From the cell containing the given text, extract its center point as (x, y) coordinate. 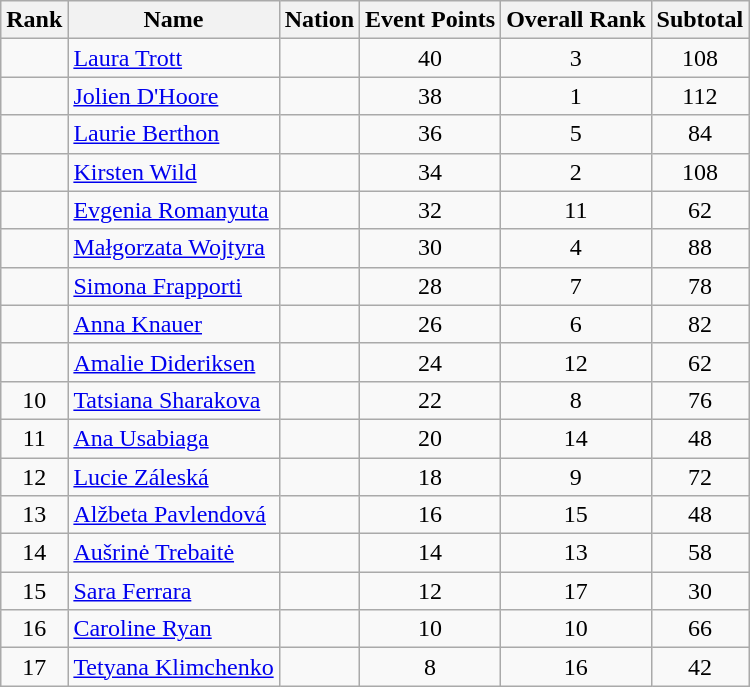
82 (700, 324)
6 (576, 324)
42 (700, 667)
Aušrinė Trebaitė (174, 553)
Event Points (430, 20)
Alžbeta Pavlendová (174, 515)
24 (430, 362)
5 (576, 134)
84 (700, 134)
Anna Knauer (174, 324)
32 (430, 210)
7 (576, 286)
34 (430, 172)
78 (700, 286)
Name (174, 20)
Małgorzata Wojtyra (174, 248)
Nation (319, 20)
26 (430, 324)
112 (700, 96)
Simona Frapporti (174, 286)
9 (576, 477)
Kirsten Wild (174, 172)
Overall Rank (576, 20)
3 (576, 58)
18 (430, 477)
38 (430, 96)
88 (700, 248)
Laurie Berthon (174, 134)
Ana Usabiaga (174, 438)
Tatsiana Sharakova (174, 400)
1 (576, 96)
Subtotal (700, 20)
72 (700, 477)
Evgenia Romanyuta (174, 210)
Jolien D'Hoore (174, 96)
4 (576, 248)
76 (700, 400)
58 (700, 553)
20 (430, 438)
36 (430, 134)
Tetyana Klimchenko (174, 667)
Rank (34, 20)
22 (430, 400)
Caroline Ryan (174, 629)
2 (576, 172)
66 (700, 629)
28 (430, 286)
Lucie Záleská (174, 477)
Sara Ferrara (174, 591)
Laura Trott (174, 58)
Amalie Dideriksen (174, 362)
40 (430, 58)
